Locate the cell with the specified text and output its [X, Y] center coordinate. 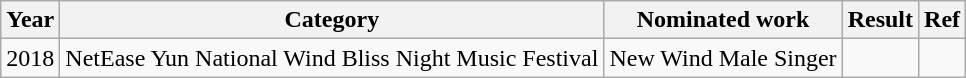
NetEase Yun National Wind Bliss Night Music Festival [332, 58]
Category [332, 20]
New Wind Male Singer [723, 58]
Nominated work [723, 20]
Result [880, 20]
Ref [942, 20]
2018 [30, 58]
Year [30, 20]
